Identify which cell holds the provided text, then report its (X, Y) central coordinate. 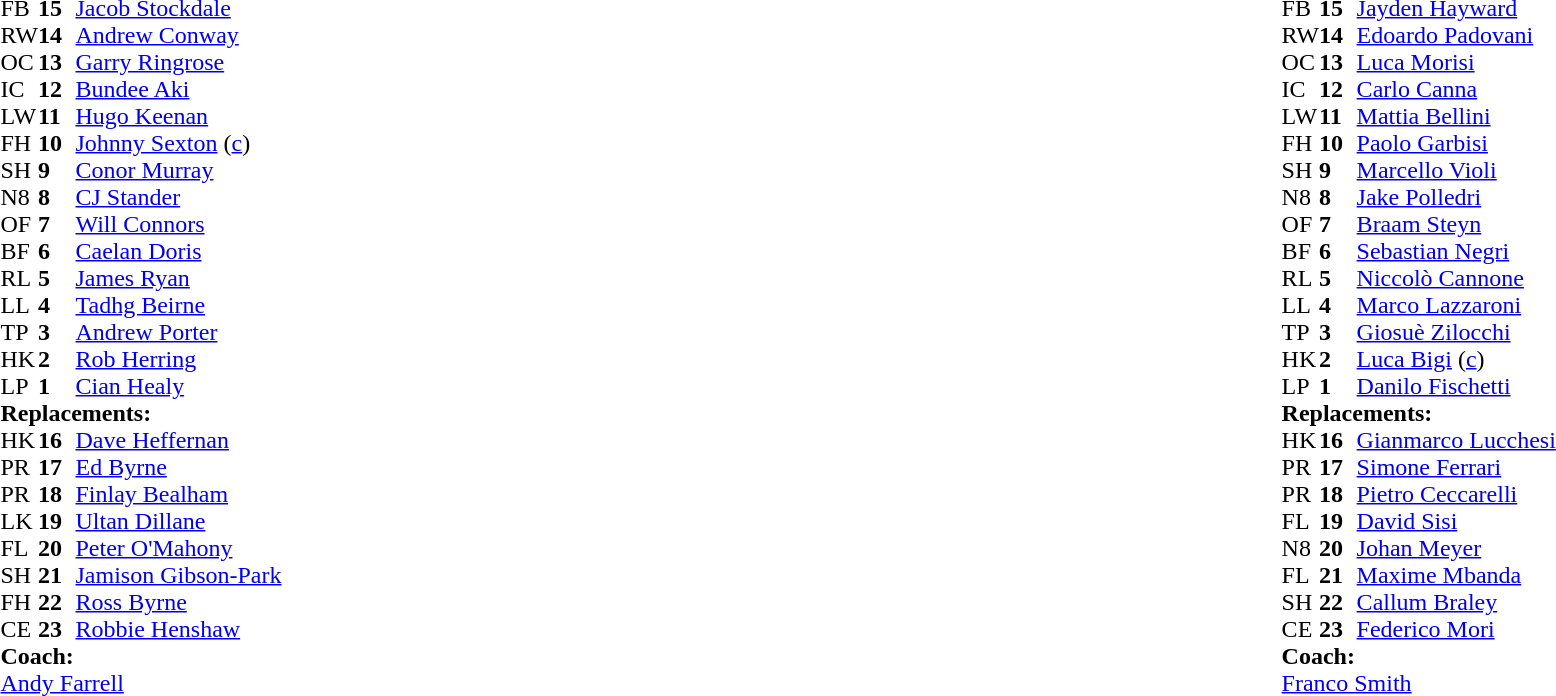
Giosuè Zilocchi (1456, 332)
Carlo Canna (1456, 90)
Federico Mori (1456, 630)
LK (19, 522)
Hugo Keenan (179, 116)
Andrew Conway (179, 36)
Niccolò Cannone (1456, 278)
Cian Healy (179, 386)
Andrew Porter (179, 332)
Maxime Mbanda (1456, 576)
Sebastian Negri (1456, 252)
Ross Byrne (179, 602)
Simone Ferrari (1456, 468)
CJ Stander (179, 198)
Marco Lazzaroni (1456, 306)
Will Connors (179, 224)
Garry Ringrose (179, 62)
Johnny Sexton (c) (179, 144)
Braam Steyn (1456, 224)
Pietro Ceccarelli (1456, 494)
Jake Polledri (1456, 198)
Gianmarco Lucchesi (1456, 440)
Danilo Fischetti (1456, 386)
Robbie Henshaw (179, 630)
Luca Bigi (c) (1456, 360)
Ed Byrne (179, 468)
Tadhg Beirne (179, 306)
Bundee Aki (179, 90)
Mattia Bellini (1456, 116)
Caelan Doris (179, 252)
Paolo Garbisi (1456, 144)
Jamison Gibson-Park (179, 576)
Dave Heffernan (179, 440)
Rob Herring (179, 360)
David Sisi (1456, 522)
Peter O'Mahony (179, 548)
Finlay Bealham (179, 494)
Johan Meyer (1456, 548)
Callum Braley (1456, 602)
Luca Morisi (1456, 62)
Ultan Dillane (179, 522)
Edoardo Padovani (1456, 36)
Conor Murray (179, 170)
Marcello Violi (1456, 170)
James Ryan (179, 278)
